For the text-containing cell, return its midpoint in [x, y] coordinate format. 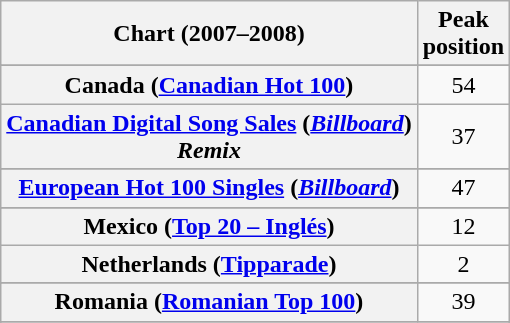
Mexico (Top 20 – Inglés) [209, 226]
54 [463, 85]
12 [463, 226]
European Hot 100 Singles (Billboard) [209, 188]
Peakposition [463, 34]
Romania (Romanian Top 100) [209, 302]
Canadian Digital Song Sales (Billboard)Remix [209, 136]
Netherlands (Tipparade) [209, 264]
Chart (2007–2008) [209, 34]
39 [463, 302]
Canada (Canadian Hot 100) [209, 85]
47 [463, 188]
37 [463, 136]
2 [463, 264]
